Capture the cell that displays the provided text and extract its [X, Y] central coordinate. 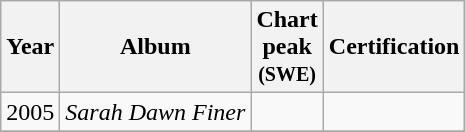
2005 [30, 112]
Sarah Dawn Finer [156, 112]
Chart peak(SWE) [287, 47]
Certification [394, 47]
Album [156, 47]
Year [30, 47]
